Return the [X, Y] coordinate for the center point of the cell that contains the specified text.  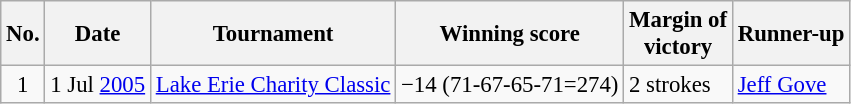
Date [98, 34]
1 Jul 2005 [98, 85]
Lake Erie Charity Classic [272, 85]
Runner-up [790, 34]
1 [23, 85]
−14 (71-67-65-71=274) [510, 85]
Margin ofvictory [678, 34]
No. [23, 34]
Winning score [510, 34]
Tournament [272, 34]
Jeff Gove [790, 85]
2 strokes [678, 85]
